Scan for the cell matching the given text and deliver its (X, Y) coordinate at center. 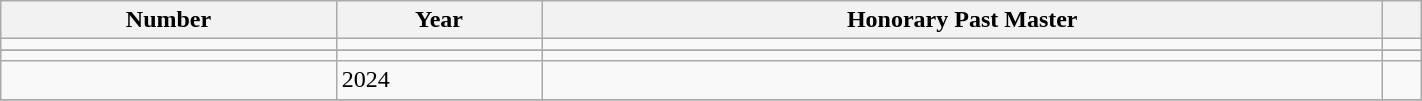
Honorary Past Master (962, 20)
2024 (439, 80)
Number (168, 20)
Year (439, 20)
